Provide the [x, y] coordinate of the cell's center where the given text is located.  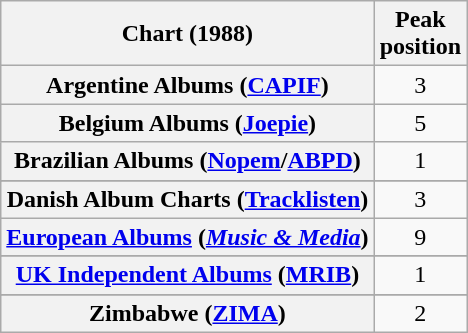
Belgium Albums (Joepie) [188, 123]
Danish Album Charts (Tracklisten) [188, 199]
Brazilian Albums (Nopem/ABPD) [188, 161]
5 [420, 123]
Peakposition [420, 34]
Argentine Albums (CAPIF) [188, 85]
UK Independent Albums (MRIB) [188, 275]
Chart (1988) [188, 34]
Zimbabwe (ZIMA) [188, 313]
European Albums (Music & Media) [188, 237]
2 [420, 313]
9 [420, 237]
